Output the [X, Y] coordinate of the center of the cell containing the given text.  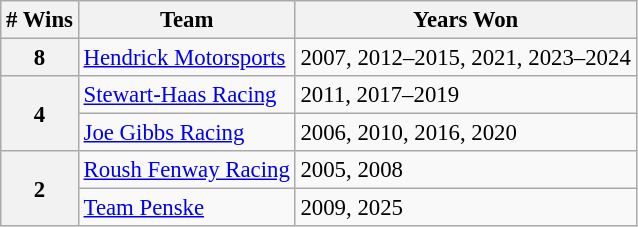
Team Penske [186, 208]
2 [40, 188]
Team [186, 20]
# Wins [40, 20]
4 [40, 114]
2009, 2025 [466, 208]
2011, 2017–2019 [466, 95]
Joe Gibbs Racing [186, 133]
Roush Fenway Racing [186, 170]
2005, 2008 [466, 170]
8 [40, 58]
Years Won [466, 20]
2007, 2012–2015, 2021, 2023–2024 [466, 58]
2006, 2010, 2016, 2020 [466, 133]
Stewart-Haas Racing [186, 95]
Hendrick Motorsports [186, 58]
